Determine the [X, Y] coordinate at the center of the cell enclosing the given text.  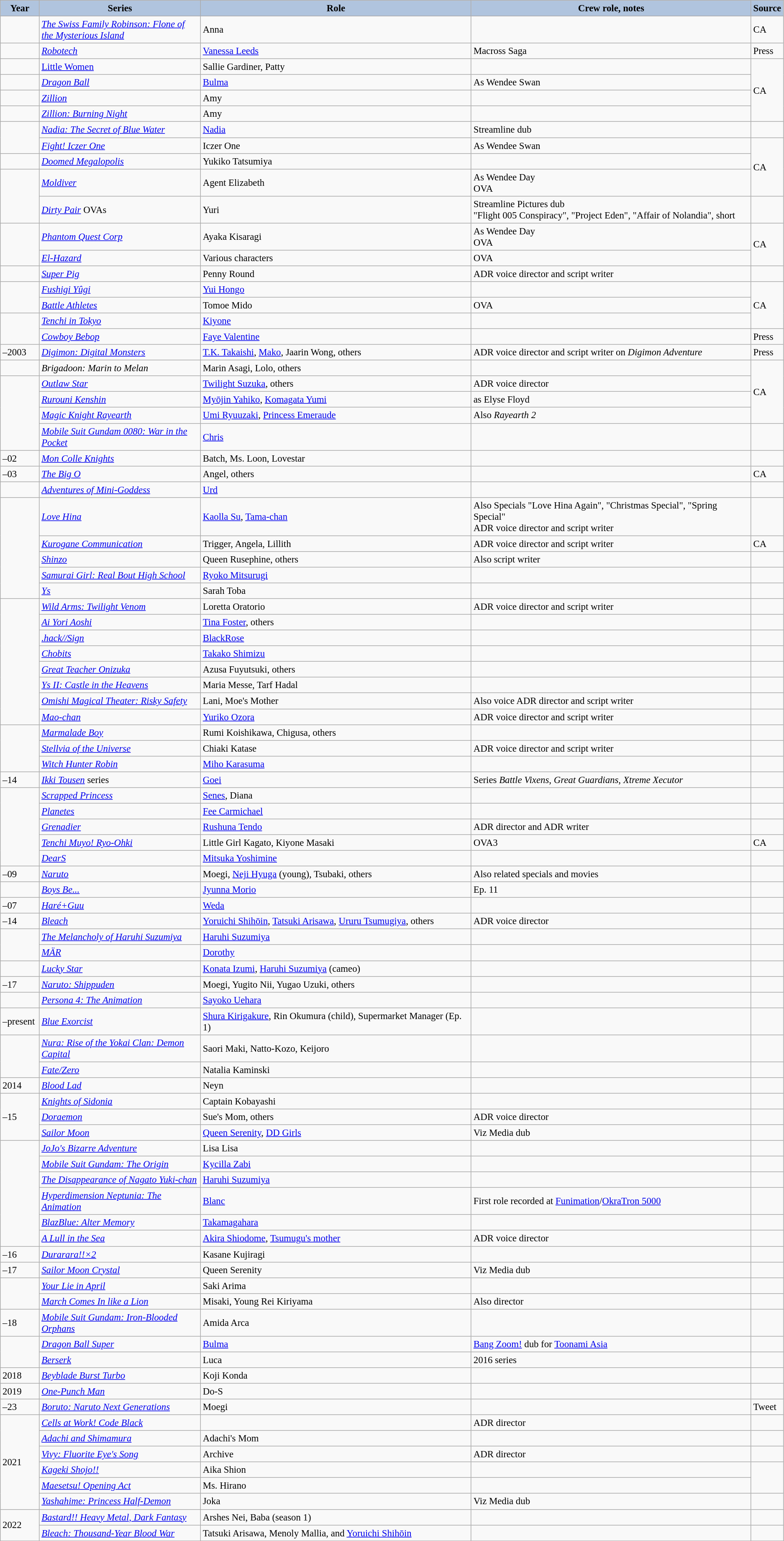
Naruto [120, 874]
March Comes In like a Lion [120, 1301]
Fushigi Yûgi [120, 290]
Goei [336, 780]
Rumi Koishikawa, Chigusa, others [336, 732]
Tenchi in Tokyo [120, 321]
Bleach [120, 921]
Do-S [336, 1391]
Ikki Tousen series [120, 780]
The Swiss Family Robinson: Flone of the Mysterious Island [120, 30]
Moegi, Yugito Nii, Yugao Uzuki, others [336, 984]
DearS [120, 858]
Kaolla Su, Tama-chan [336, 517]
Boys Be... [120, 890]
Source [767, 8]
Fight! Iczer One [120, 146]
Also voice ADR director and script writer [611, 701]
Wild Arms: Twilight Venom [120, 607]
–present [20, 1021]
Mon Colle Knights [120, 458]
Urd [336, 490]
Witch Hunter Robin [120, 764]
Also Specials "Love Hina Again", "Christmas Special", "Spring Special"ADR voice director and script writer [611, 517]
Takamagahara [336, 1223]
ADR voice director and script writer on Digimon Adventure [611, 352]
Natalia Kaminski [336, 1070]
Your Lie in April [120, 1286]
Tina Foster, others [336, 622]
Amida Arca [336, 1323]
T.K. Takaishi, Mako, Jaarin Wong, others [336, 352]
Series [120, 8]
Battle Athletes [120, 305]
Yuri [336, 209]
Adventures of Mini-Goddess [120, 490]
Ep. 11 [611, 890]
Blue Exorcist [120, 1021]
Sue's Mom, others [336, 1117]
Loretta Oratorio [336, 607]
Dorothy [336, 953]
Yuriko Ozora [336, 717]
Faye Valentine [336, 337]
–23 [20, 1407]
The Melancholy of Haruhi Suzumiya [120, 937]
Queen Rusephine, others [336, 560]
Bastard!! Heavy Metal, Dark Fantasy [120, 1517]
Queen Serenity [336, 1270]
Neyn [336, 1086]
Streamline dub [611, 130]
Ryoko Mitsurugi [336, 575]
Aika Shion [336, 1470]
Archive [336, 1454]
Kageki Shojo!! [120, 1470]
–16 [20, 1254]
Miho Karasuma [336, 764]
Shura Kirigakure, Rin Okumura (child), Supermarket Manager (Ep. 1) [336, 1021]
Konata Izumi, Haruhi Suzumiya (cameo) [336, 968]
Stellvia of the Universe [120, 748]
Ai Yori Aoshi [120, 622]
Trigger, Angela, Lillith [336, 544]
Moldiver [120, 182]
Captain Kobayashi [336, 1101]
BlazBlue: Alter Memory [120, 1223]
Beyblade Burst Turbo [120, 1376]
Naruto: Shippuden [120, 984]
Year [20, 8]
Planetes [120, 811]
Cells at Work! Code Black [120, 1423]
Maria Messe, Tarf Hadal [336, 685]
Robotech [120, 51]
BlackRose [336, 638]
First role recorded at Funimation/OkraTron 5000 [611, 1201]
Samurai Girl: Real Bout High School [120, 575]
Iczer One [336, 146]
Marmalade Boy [120, 732]
Digimon: Digital Monsters [120, 352]
Kiyone [336, 321]
Role [336, 8]
One-Punch Man [120, 1391]
Mitsuka Yoshimine [336, 858]
–18 [20, 1323]
Little Girl Kagato, Kiyone Masaki [336, 842]
Vanessa Leeds [336, 51]
Ys II: Castle in the Heavens [120, 685]
2018 [20, 1376]
Outlaw Star [120, 384]
Umi Ryuuzaki, Princess Emeraude [336, 416]
Fate/Zero [120, 1070]
Luca [336, 1360]
Chiaki Katase [336, 748]
Tweet [767, 1407]
Nadia: The Secret of Blue Water [120, 130]
Blanc [336, 1201]
Also director [611, 1301]
Anna [336, 30]
Saori Maki, Natto-Kozo, Keijoro [336, 1049]
Penny Round [336, 274]
Weda [336, 906]
Brigadoon: Marin to Melan [120, 368]
JoJo's Bizarre Adventure [120, 1148]
Super Pig [120, 274]
Yashahime: Princess Half-Demon [120, 1502]
Zillion: Burning Night [120, 114]
Dirty Pair OVAs [120, 209]
The Big O [120, 474]
Crew role, notes [611, 8]
2019 [20, 1391]
Mobile Suit Gundam 0080: War in the Pocket [120, 437]
Sailor Moon [120, 1133]
Shinzo [120, 560]
Nadia [336, 130]
Zillion [120, 98]
Knights of Sidonia [120, 1101]
Jyunna Morio [336, 890]
Chris [336, 437]
Saki Arima [336, 1286]
El-Hazard [120, 258]
Angel, others [336, 474]
Moegi [336, 1407]
Also script writer [611, 560]
Lucky Star [120, 968]
–03 [20, 474]
Little Women [120, 67]
Myōjin Yahiko, Komagata Yumi [336, 400]
Grenadier [120, 827]
Macross Saga [611, 51]
Scrapped Princess [120, 796]
Berserk [120, 1360]
Nura: Rise of the Yokai Clan: Demon Capital [120, 1049]
Queen Serenity, DD Girls [336, 1133]
Cowboy Bebop [120, 337]
Azusa Fuyutsuki, others [336, 670]
Doomed Megalopolis [120, 161]
Tomoe Mido [336, 305]
Mobile Suit Gundam: The Origin [120, 1164]
Phantom Quest Corp [120, 237]
Ys [120, 591]
Ms. Hirano [336, 1486]
2014 [20, 1086]
Kasane Kujiragi [336, 1254]
Sarah Toba [336, 591]
Bang Zoom! dub for Toonami Asia [611, 1344]
Adachi's Mom [336, 1438]
Boruto: Naruto Next Generations [120, 1407]
Adachi and Shimamura [120, 1438]
Lani, Moe's Mother [336, 701]
Kycilla Zabi [336, 1164]
Also related specials and movies [611, 874]
Twilight Suzuka, others [336, 384]
Senes, Diana [336, 796]
MÄR [120, 953]
Takako Shimizu [336, 654]
2022 [20, 1525]
The Disappearance of Nagato Yuki-chan [120, 1180]
Lisa Lisa [336, 1148]
Rushuna Tendo [336, 827]
as Elyse Floyd [611, 400]
Bleach: Thousand-Year Blood War [120, 1533]
Persona 4: The Animation [120, 1000]
Blood Lad [120, 1086]
2021 [20, 1462]
–15 [20, 1117]
Sayoko Uehara [336, 1000]
Hyperdimension Neptunia: The Animation [120, 1201]
Magic Knight Rayearth [120, 416]
Batch, Ms. Loon, Lovestar [336, 458]
Love Hina [120, 517]
Streamline Pictures dub"Flight 005 Conspiracy", "Project Eden", "Affair of Nolandia", short [611, 209]
Sallie Gardiner, Patty [336, 67]
.hack//Sign [120, 638]
Rurouni Kenshin [120, 400]
Dragon Ball [120, 82]
Tatsuki Arisawa, Menoly Mallia, and Yoruichi Shihōin [336, 1533]
Omishi Magical Theater: Risky Safety [120, 701]
Joka [336, 1502]
Agent Elizabeth [336, 182]
Arshes Nei, Baba (season 1) [336, 1517]
Misaki, Young Rei Kiriyama [336, 1301]
Koji Konda [336, 1376]
Tenchi Muyo! Ryo-Ohki [120, 842]
Chobits [120, 654]
Marin Asagi, Lolo, others [336, 368]
Yukiko Tatsumiya [336, 161]
ADR director and ADR writer [611, 827]
–07 [20, 906]
Dragon Ball Super [120, 1344]
2016 series [611, 1360]
Mao-chan [120, 717]
A Lull in the Sea [120, 1238]
–2003 [20, 352]
Mobile Suit Gundam: Iron-Blooded Orphans [120, 1323]
Fee Carmichael [336, 811]
Various characters [336, 258]
Yoruichi Shihōin, Tatsuki Arisawa, Ururu Tsumugiya, others [336, 921]
Vivy: Fluorite Eye's Song [120, 1454]
Yui Hongo [336, 290]
–09 [20, 874]
Haré+Guu [120, 906]
Akira Shiodome, Tsumugu's mother [336, 1238]
Sailor Moon Crystal [120, 1270]
Moegi, Neji Hyuga (young), Tsubaki, others [336, 874]
Maesetsu! Opening Act [120, 1486]
Ayaka Kisaragi [336, 237]
Series Battle Vixens, Great Guardians, Xtreme Xecutor [611, 780]
OVA3 [611, 842]
–02 [20, 458]
Kurogane Communication [120, 544]
Durarara!!×2 [120, 1254]
Also Rayearth 2 [611, 416]
Doraemon [120, 1117]
Great Teacher Onizuka [120, 670]
